Extract the (X, Y) coordinate from the center of the cell holding the provided text.  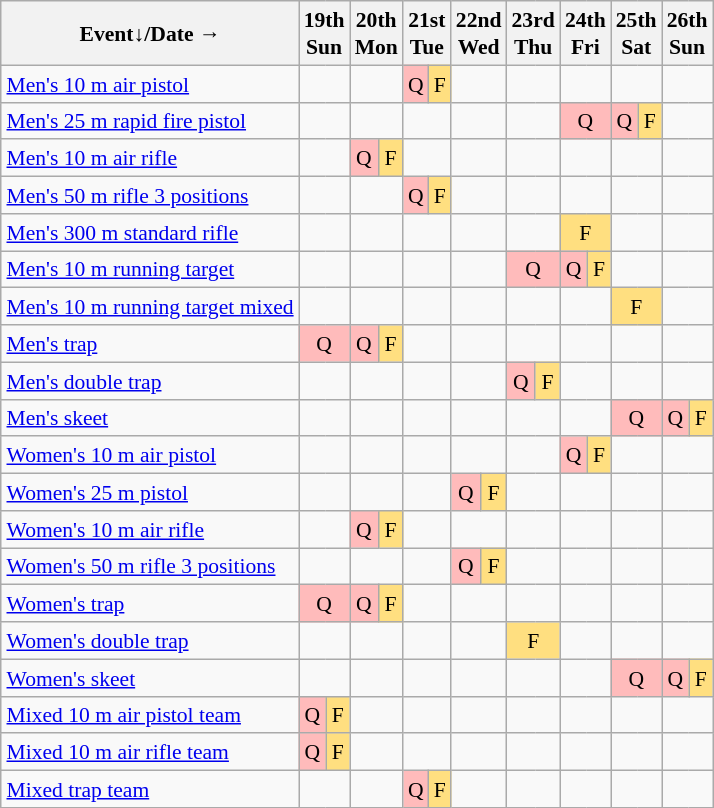
25thSat (636, 33)
Event↓/Date → (150, 33)
Men's 50 m rifle 3 positions (150, 194)
Mixed 10 m air pistol team (150, 714)
Men's 10 m running target mixed (150, 306)
Women's double trap (150, 640)
Women's trap (150, 604)
Mixed trap team (150, 788)
Men's double trap (150, 380)
Men's 10 m air pistol (150, 84)
Men's skeet (150, 418)
Men's 10 m air rifle (150, 158)
23rdThu (534, 33)
Mixed 10 m air rifle team (150, 752)
20thMon (376, 33)
Women's 10 m air pistol (150, 454)
Men's 300 m standard rifle (150, 232)
Men's 10 m running target (150, 268)
Men's 25 m rapid fire pistol (150, 120)
Women's 50 m rifle 3 positions (150, 566)
24thFri (586, 33)
21stTue (427, 33)
Women's skeet (150, 678)
Women's 25 m pistol (150, 492)
19thSun (324, 33)
Women's 10 m air rifle (150, 528)
22ndWed (479, 33)
26thSun (688, 33)
Men's trap (150, 344)
